Pinpoint the cell where the given text exists, returning its [X, Y] midpoint coordinate. 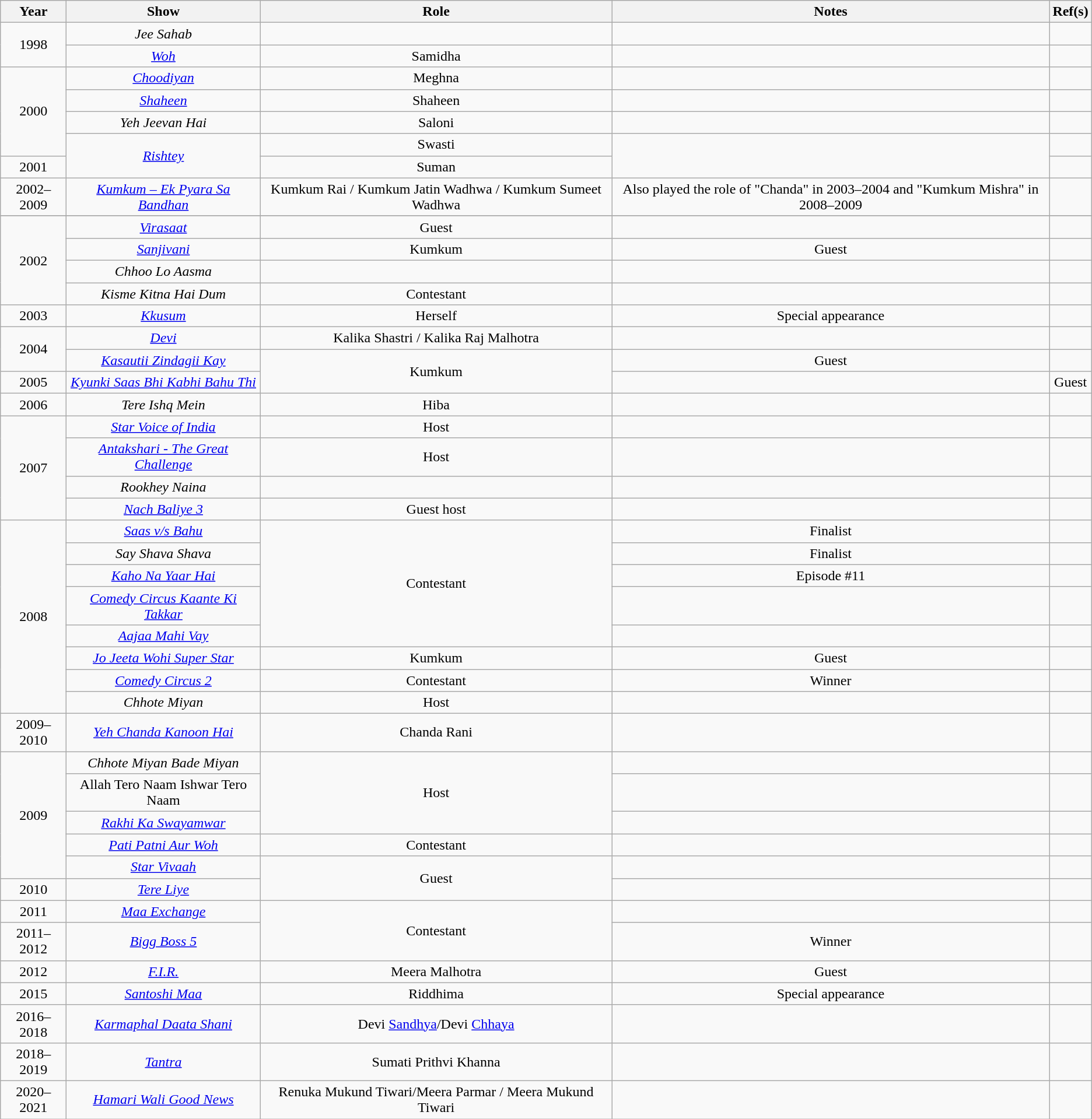
Kaho Na Yaar Hai [163, 576]
Kisme Kitna Hai Dum [163, 293]
Rishtey [163, 156]
2008 [34, 617]
Kalika Shastri / Kalika Raj Malhotra [436, 338]
Renuka Mukund Tiwari/Meera Parmar / Meera Mukund Tiwari [436, 1100]
Nach Baliye 3 [163, 509]
Saas v/s Bahu [163, 531]
2020–2021 [34, 1100]
2009 [34, 815]
2011–2012 [34, 941]
Devi [163, 338]
Maa Exchange [163, 911]
Kumkum – Ek Pyara Sa Bandhan [163, 197]
Pati Patni Aur Woh [163, 845]
Yeh Chanda Kanoon Hai [163, 732]
Antakshari - The Great Challenge [163, 457]
Virasaat [163, 227]
2007 [34, 468]
2001 [34, 167]
Tere Liye [163, 889]
2006 [34, 405]
2005 [34, 383]
Chhoo Lo Aasma [163, 271]
Riddhima [436, 994]
Bigg Boss 5 [163, 941]
2000 [34, 111]
Rookhey Naina [163, 487]
Swasti [436, 145]
Sumati Prithvi Khanna [436, 1061]
2012 [34, 971]
Hamari Wali Good News [163, 1100]
F.I.R. [163, 971]
Role [436, 12]
Karmaphal Daata Shani [163, 1024]
Suman [436, 167]
Meera Malhotra [436, 971]
Jo Jeeta Wohi Super Star [163, 658]
Jee Sahab [163, 34]
Comedy Circus Kaante Ki Takkar [163, 605]
2011 [34, 911]
2016–2018 [34, 1024]
Santoshi Maa [163, 994]
Chhote Miyan [163, 703]
Kkusum [163, 316]
2009–2010 [34, 732]
Kyunki Saas Bhi Kabhi Bahu Thi [163, 383]
Samidha [436, 56]
Chhote Miyan Bade Miyan [163, 763]
Ref(s) [1070, 12]
Hiba [436, 405]
2015 [34, 994]
Show [163, 12]
Meghna [436, 78]
2002 [34, 260]
Aajaa Mahi Vay [163, 636]
Choodiyan [163, 78]
Guest host [436, 509]
Woh [163, 56]
Star Vivaah [163, 867]
Episode #11 [831, 576]
2003 [34, 316]
Kasautii Zindagii Kay [163, 360]
Tantra [163, 1061]
1998 [34, 45]
Kumkum Rai / Kumkum Jatin Wadhwa / Kumkum Sumeet Wadhwa [436, 197]
Also played the role of "Chanda" in 2003–2004 and "Kumkum Mishra" in 2008–2009 [831, 197]
Allah Tero Naam Ishwar Tero Naam [163, 793]
2010 [34, 889]
Rakhi Ka Swayamwar [163, 823]
Chanda Rani [436, 732]
Star Voice of India [163, 427]
Sanjivani [163, 249]
Say Shava Shava [163, 553]
Notes [831, 12]
Herself [436, 316]
Comedy Circus 2 [163, 680]
2018–2019 [34, 1061]
Tere Ishq Mein [163, 405]
Yeh Jeevan Hai [163, 122]
2004 [34, 349]
Year [34, 12]
Saloni [436, 122]
Devi Sandhya/Devi Chhaya [436, 1024]
2002–2009 [34, 197]
